Capture the cell that displays the provided text and extract its (x, y) central coordinate. 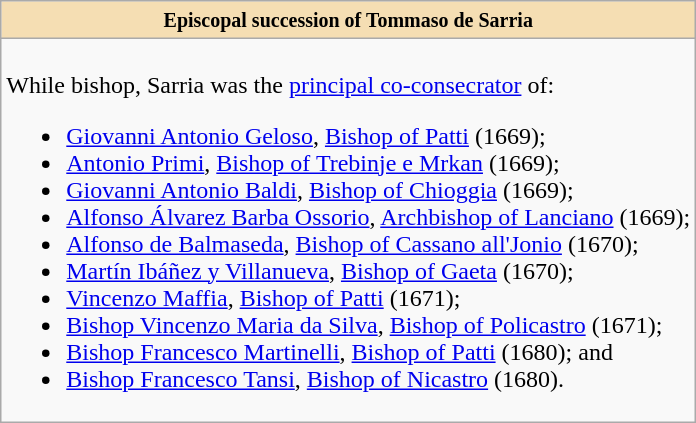
Episcopal succession of Tommaso de Sarria (348, 20)
